Determine the [X, Y] coordinate at the center of the cell enclosing the given text.  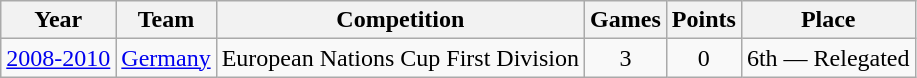
Year [58, 20]
Games [626, 20]
0 [704, 58]
Place [828, 20]
3 [626, 58]
2008-2010 [58, 58]
Team [166, 20]
Points [704, 20]
Competition [400, 20]
6th — Relegated [828, 58]
European Nations Cup First Division [400, 58]
Germany [166, 58]
